Detect which cell encompasses the target text, then output its (X, Y) center coordinate. 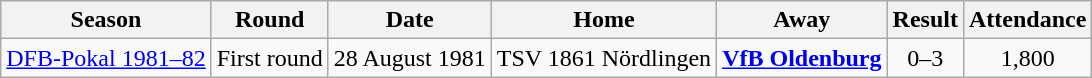
Season (106, 20)
Round (270, 20)
First round (270, 58)
Attendance (1027, 20)
TSV 1861 Nördlingen (604, 58)
28 August 1981 (410, 58)
1,800 (1027, 58)
Away (802, 20)
Result (925, 20)
VfB Oldenburg (802, 58)
Home (604, 20)
DFB-Pokal 1981–82 (106, 58)
0–3 (925, 58)
Date (410, 20)
